Return [x, y] of the center of cell containing provided text 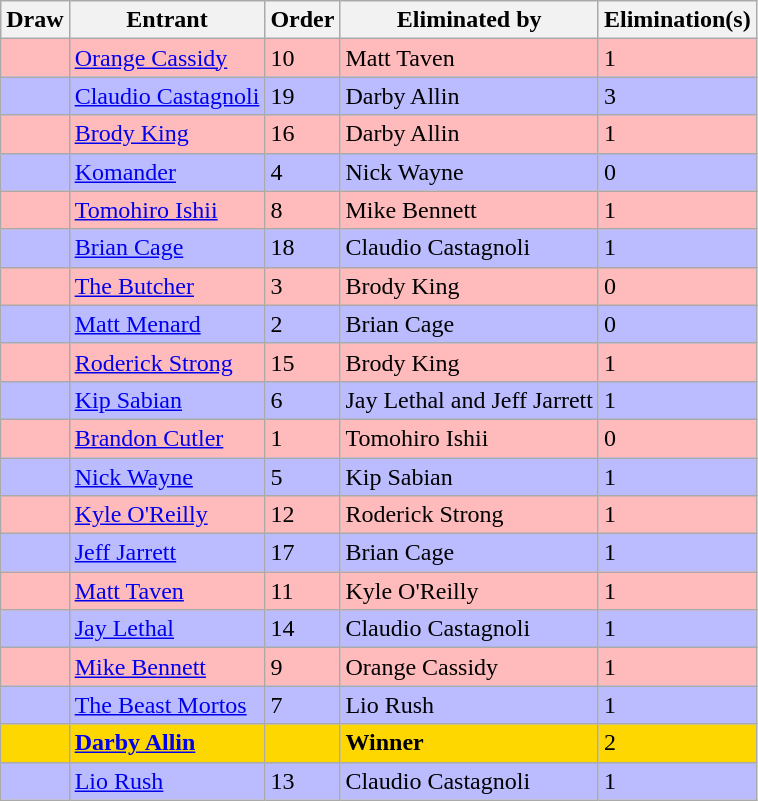
The Beast Mortos [167, 705]
12 [302, 515]
Winner [470, 743]
Komander [167, 172]
19 [302, 96]
Brandon Cutler [167, 438]
The Butcher [167, 286]
16 [302, 134]
Draw [35, 20]
6 [302, 400]
17 [302, 553]
Elimination(s) [677, 20]
5 [302, 477]
11 [302, 591]
4 [302, 172]
Eliminated by [470, 20]
Entrant [167, 20]
Jay Lethal and Jeff Jarrett [470, 400]
15 [302, 362]
Order [302, 20]
18 [302, 248]
Matt Menard [167, 324]
13 [302, 781]
9 [302, 667]
14 [302, 629]
8 [302, 210]
7 [302, 705]
Jay Lethal [167, 629]
Jeff Jarrett [167, 553]
10 [302, 58]
